For the text-containing cell, return its midpoint in (x, y) coordinate format. 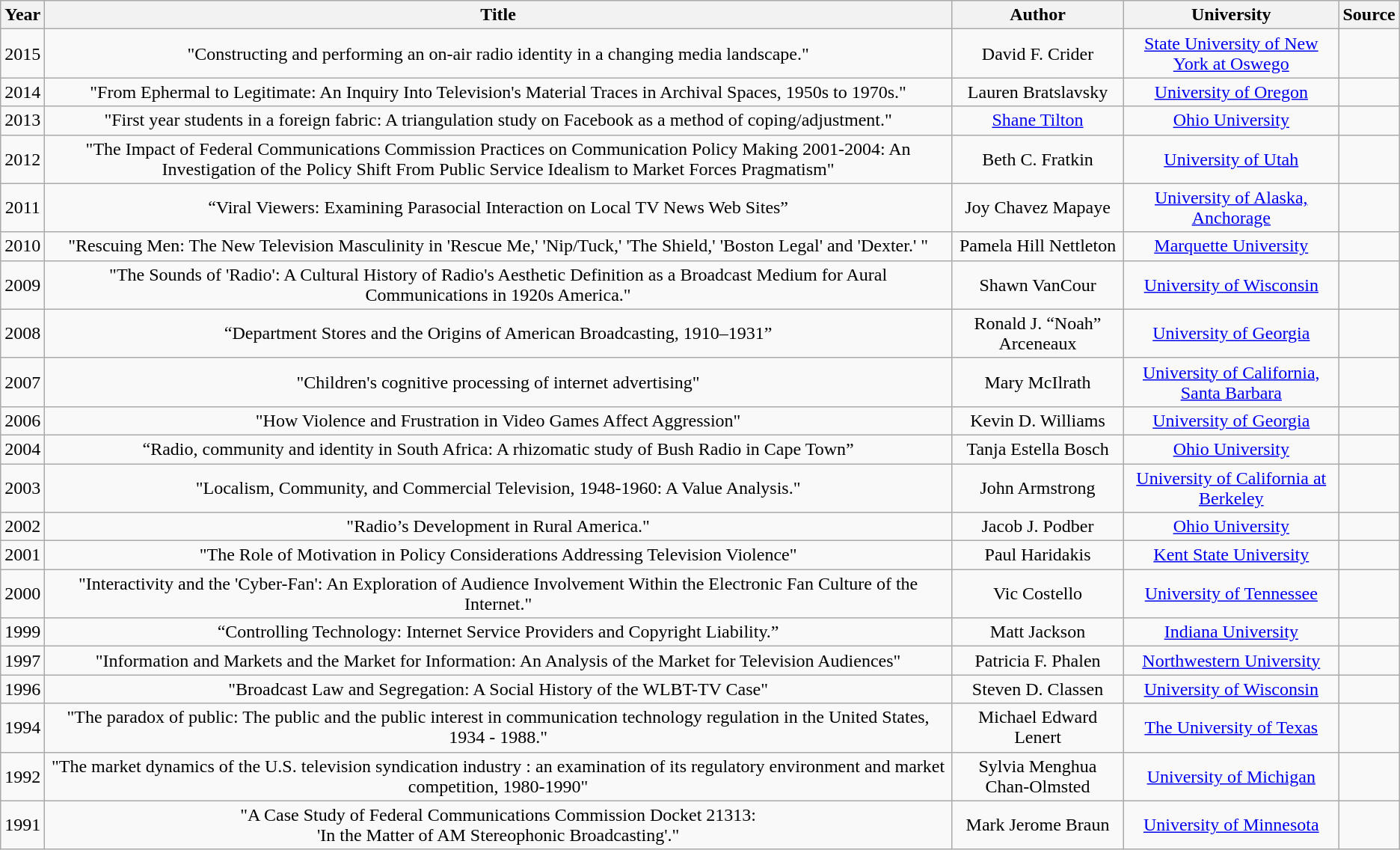
University of California, Santa Barbara (1231, 382)
1994 (22, 727)
Year (22, 15)
"Rescuing Men: The New Television Masculinity in 'Rescue Me,' 'Nip/Tuck,' 'The Shield,' 'Boston Legal' and 'Dexter.' " (498, 246)
2013 (22, 120)
Steven D. Classen (1037, 689)
2010 (22, 246)
University of California at Berkeley (1231, 488)
Author (1037, 15)
"From Ephermal to Legitimate: An Inquiry Into Television's Material Traces in Archival Spaces, 1950s to 1970s." (498, 92)
Sylvia Menghua Chan-Olmsted (1037, 777)
"The Role of Motivation in Policy Considerations Addressing Television Violence" (498, 555)
David F. Crider (1037, 54)
"How Violence and Frustration in Video Games Affect Aggression" (498, 421)
Beth C. Fratkin (1037, 159)
2003 (22, 488)
"First year students in a foreign fabric: A triangulation study on Facebook as a method of coping/adjustment." (498, 120)
2011 (22, 208)
"Radio’s Development in Rural America." (498, 527)
2002 (22, 527)
Paul Haridakis (1037, 555)
"The market dynamics of the U.S. television syndication industry : an examination of its regulatory environment and market competition, 1980-1990" (498, 777)
"The paradox of public: The public and the public interest in communication technology regulation in the United States, 1934 - 1988." (498, 727)
"Broadcast Law and Segregation: A Social History of the WLBT-TV Case" (498, 689)
Michael Edward Lenert (1037, 727)
Joy Chavez Mapaye (1037, 208)
“Department Stores and the Origins of American Broadcasting, 1910–1931” (498, 334)
Title (498, 15)
The University of Texas (1231, 727)
John Armstrong (1037, 488)
1996 (22, 689)
University of Utah (1231, 159)
Kent State University (1231, 555)
Matt Jackson (1037, 632)
Mark Jerome Braun (1037, 825)
University of Michigan (1231, 777)
Tanja Estella Bosch (1037, 449)
State University of New York at Oswego (1231, 54)
Ronald J. “Noah” Arceneaux (1037, 334)
Northwestern University (1231, 661)
Lauren Bratslavsky (1037, 92)
“Viral Viewers: Examining Parasocial Interaction on Local TV News Web Sites” (498, 208)
Kevin D. Williams (1037, 421)
Pamela Hill Nettleton (1037, 246)
“Radio, community and identity in South Africa: A rhizomatic study of Bush Radio in Cape Town” (498, 449)
Source (1369, 15)
1992 (22, 777)
Indiana University (1231, 632)
Mary McIlrath (1037, 382)
2001 (22, 555)
1999 (22, 632)
2008 (22, 334)
2000 (22, 594)
2006 (22, 421)
"Children's cognitive processing of internet advertising" (498, 382)
"Localism, Community, and Commercial Television, 1948-1960: A Value Analysis." (498, 488)
University (1231, 15)
University of Tennessee (1231, 594)
University of Minnesota (1231, 825)
"Constructing and performing an on-air radio identity in a changing media landscape." (498, 54)
2007 (22, 382)
2009 (22, 284)
"Information and Markets and the Market for Information: An Analysis of the Market for Television Audiences" (498, 661)
"A Case Study of Federal Communications Commission Docket 21313:'In the Matter of AM Stereophonic Broadcasting'." (498, 825)
1991 (22, 825)
2015 (22, 54)
Patricia F. Phalen (1037, 661)
2012 (22, 159)
University of Oregon (1231, 92)
2004 (22, 449)
University of Alaska, Anchorage (1231, 208)
2014 (22, 92)
"Interactivity and the 'Cyber-Fan': An Exploration of Audience Involvement Within the Electronic Fan Culture of the Internet." (498, 594)
Shane Tilton (1037, 120)
Vic Costello (1037, 594)
1997 (22, 661)
Jacob J. Podber (1037, 527)
“Controlling Technology: Internet Service Providers and Copyright Liability.” (498, 632)
Marquette University (1231, 246)
Shawn VanCour (1037, 284)
"The Sounds of 'Radio': A Cultural History of Radio's Aesthetic Definition as a Broadcast Medium for Aural Communications in 1920s America." (498, 284)
